Detect which cell encompasses the target text, then output its (X, Y) center coordinate. 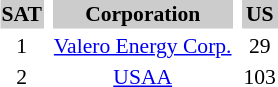
Corporation (142, 15)
US (260, 15)
1 (22, 46)
29 (260, 46)
SAT (22, 15)
Valero Energy Corp. (142, 46)
